From the cell containing the given text, extract its center point as [X, Y] coordinate. 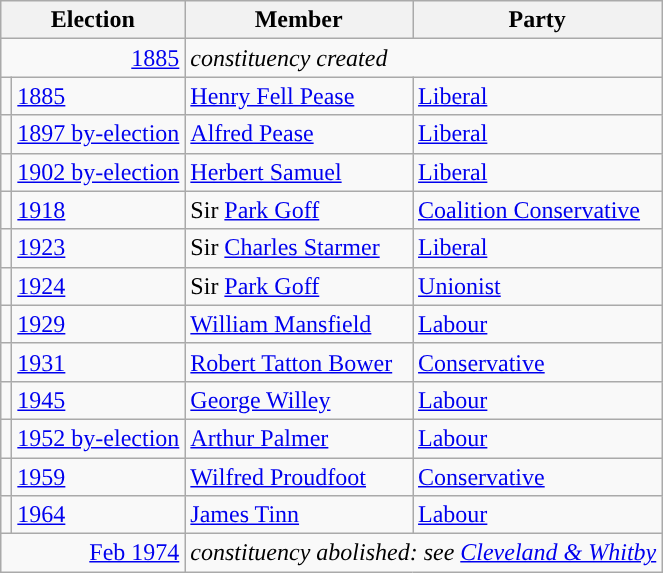
1902 by-election [98, 172]
Party [538, 20]
1931 [98, 362]
Member [299, 20]
1959 [98, 477]
constituency created [424, 58]
Alfred Pease [299, 134]
1964 [98, 515]
Arthur Palmer [299, 438]
1923 [98, 248]
Henry Fell Pease [299, 96]
1929 [98, 324]
William Mansfield [299, 324]
1918 [98, 210]
1952 by-election [98, 438]
Sir Charles Starmer [299, 248]
Herbert Samuel [299, 172]
Election [93, 20]
Coalition Conservative [538, 210]
Robert Tatton Bower [299, 362]
1897 by-election [98, 134]
George Willey [299, 400]
1945 [98, 400]
Unionist [538, 286]
constituency abolished: see Cleveland & Whitby [424, 553]
Wilfred Proudfoot [299, 477]
1924 [98, 286]
Feb 1974 [93, 553]
James Tinn [299, 515]
